Detect which cell encompasses the target text, then output its [x, y] center coordinate. 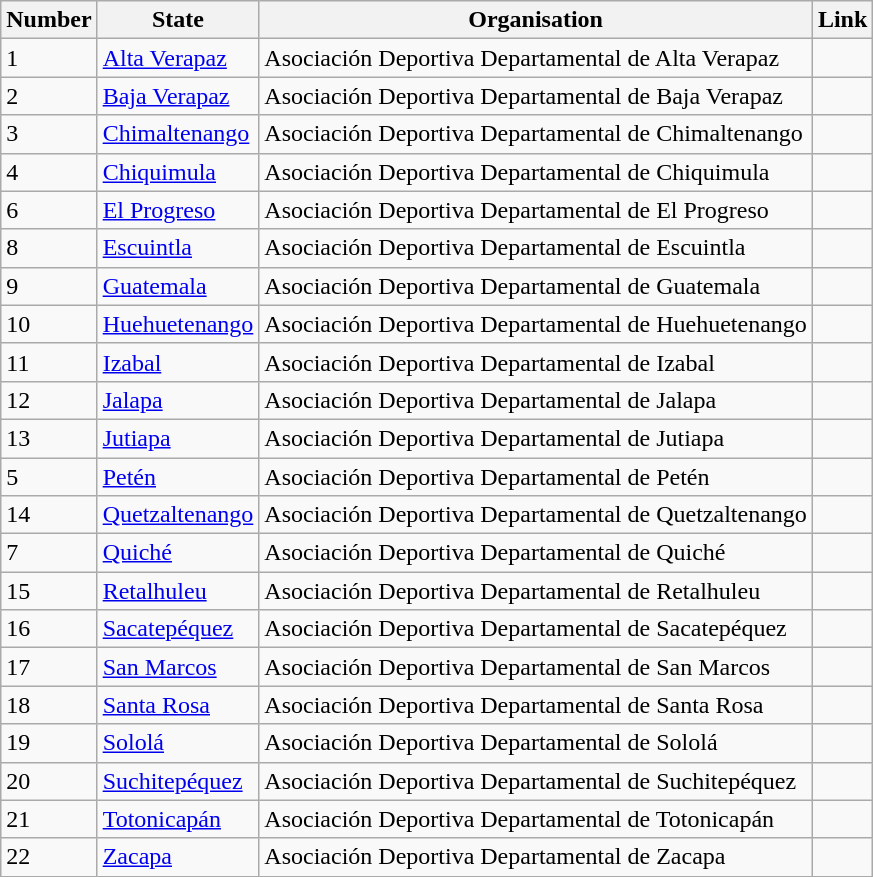
Asociación Deportiva Departamental de Retalhuleu [536, 591]
Asociación Deportiva Departamental de Chiquimula [536, 172]
7 [49, 553]
Asociación Deportiva Departamental de Quiché [536, 553]
10 [49, 324]
Jutiapa [178, 438]
17 [49, 667]
Asociación Deportiva Departamental de Guatemala [536, 286]
22 [49, 857]
3 [49, 134]
6 [49, 210]
Link [842, 20]
Totonicapán [178, 819]
12 [49, 400]
Retalhuleu [178, 591]
Asociación Deportiva Departamental de El Progreso [536, 210]
8 [49, 248]
Organisation [536, 20]
20 [49, 781]
9 [49, 286]
Izabal [178, 362]
Asociación Deportiva Departamental de Suchitepéquez [536, 781]
2 [49, 96]
11 [49, 362]
Asociación Deportiva Departamental de Sacatepéquez [536, 629]
Baja Verapaz [178, 96]
Escuintla [178, 248]
Quetzaltenango [178, 515]
Asociación Deportiva Departamental de Baja Verapaz [536, 96]
18 [49, 705]
San Marcos [178, 667]
Asociación Deportiva Departamental de Petén [536, 477]
15 [49, 591]
Quiché [178, 553]
Asociación Deportiva Departamental de Santa Rosa [536, 705]
13 [49, 438]
Alta Verapaz [178, 58]
16 [49, 629]
4 [49, 172]
Asociación Deportiva Departamental de Zacapa [536, 857]
19 [49, 743]
Huehuetenango [178, 324]
Jalapa [178, 400]
Chimaltenango [178, 134]
Asociación Deportiva Departamental de Huehuetenango [536, 324]
Asociación Deportiva Departamental de Sololá [536, 743]
Chiquimula [178, 172]
Santa Rosa [178, 705]
El Progreso [178, 210]
Asociación Deportiva Departamental de Chimaltenango [536, 134]
14 [49, 515]
Asociación Deportiva Departamental de Jutiapa [536, 438]
State [178, 20]
21 [49, 819]
Asociación Deportiva Departamental de Totonicapán [536, 819]
Sololá [178, 743]
Asociación Deportiva Departamental de Jalapa [536, 400]
Suchitepéquez [178, 781]
Guatemala [178, 286]
Petén [178, 477]
Asociación Deportiva Departamental de Alta Verapaz [536, 58]
5 [49, 477]
Asociación Deportiva Departamental de San Marcos [536, 667]
Sacatepéquez [178, 629]
1 [49, 58]
Asociación Deportiva Departamental de Escuintla [536, 248]
Asociación Deportiva Departamental de Izabal [536, 362]
Asociación Deportiva Departamental de Quetzaltenango [536, 515]
Zacapa [178, 857]
Number [49, 20]
